From the cell containing the given text, extract its center point as [x, y] coordinate. 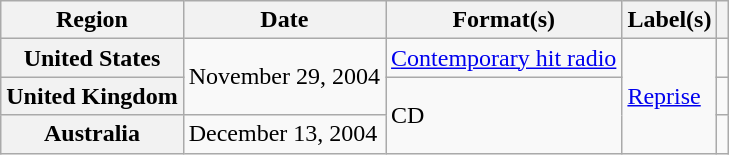
Contemporary hit radio [504, 58]
Region [92, 20]
Australia [92, 134]
CD [504, 115]
United States [92, 58]
United Kingdom [92, 96]
Label(s) [670, 20]
November 29, 2004 [284, 77]
December 13, 2004 [284, 134]
Date [284, 20]
Reprise [670, 96]
Format(s) [504, 20]
